Return the [x, y] coordinate for the center point of the cell that contains the specified text.  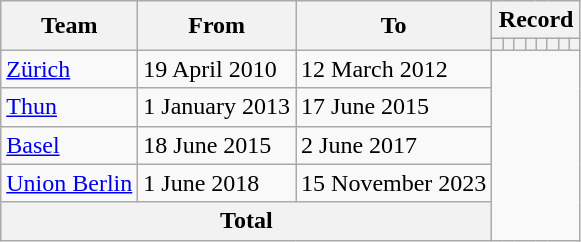
From [217, 26]
15 November 2023 [394, 183]
Record [536, 20]
Union Berlin [70, 183]
Team [70, 26]
Thun [70, 107]
17 June 2015 [394, 107]
Zürich [70, 69]
To [394, 26]
Basel [70, 145]
19 April 2010 [217, 69]
Total [246, 221]
18 June 2015 [217, 145]
1 January 2013 [217, 107]
12 March 2012 [394, 69]
2 June 2017 [394, 145]
1 June 2018 [217, 183]
